Provide the (x, y) coordinate of the cell's center where the given text is located.  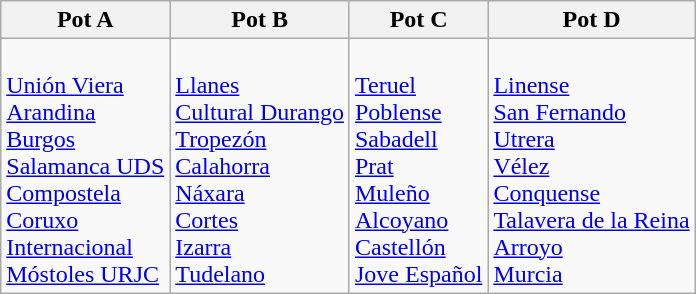
Unión Viera Arandina Burgos Salamanca UDS Compostela Coruxo Internacional Móstoles URJC (86, 166)
Pot B (260, 20)
Llanes Cultural Durango Tropezón Calahorra Náxara Cortes Izarra Tudelano (260, 166)
Pot C (418, 20)
Linense San Fernando Utrera Vélez Conquense Talavera de la Reina Arroyo Murcia (592, 166)
Teruel Poblense Sabadell Prat Muleño Alcoyano Castellón Jove Español (418, 166)
Pot D (592, 20)
Pot A (86, 20)
